Capture the cell that displays the provided text and extract its [x, y] central coordinate. 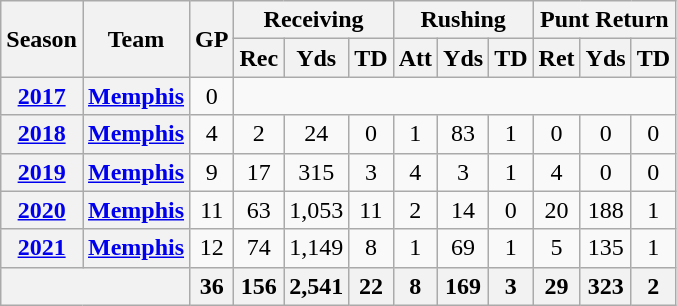
69 [464, 248]
315 [316, 172]
14 [464, 210]
1,053 [316, 210]
2018 [42, 134]
74 [259, 248]
1,149 [316, 248]
323 [606, 286]
GP [212, 39]
Ret [556, 58]
17 [259, 172]
2020 [42, 210]
188 [606, 210]
9 [212, 172]
Rushing [463, 20]
29 [556, 286]
12 [212, 248]
Season [42, 39]
169 [464, 286]
22 [371, 286]
5 [556, 248]
36 [212, 286]
156 [259, 286]
2021 [42, 248]
24 [316, 134]
Team [136, 39]
2,541 [316, 286]
Receiving [314, 20]
20 [556, 210]
2017 [42, 96]
Punt Return [604, 20]
135 [606, 248]
Rec [259, 58]
83 [464, 134]
2019 [42, 172]
Att [415, 58]
63 [259, 210]
